Output the (X, Y) coordinate of the center of the cell containing the given text.  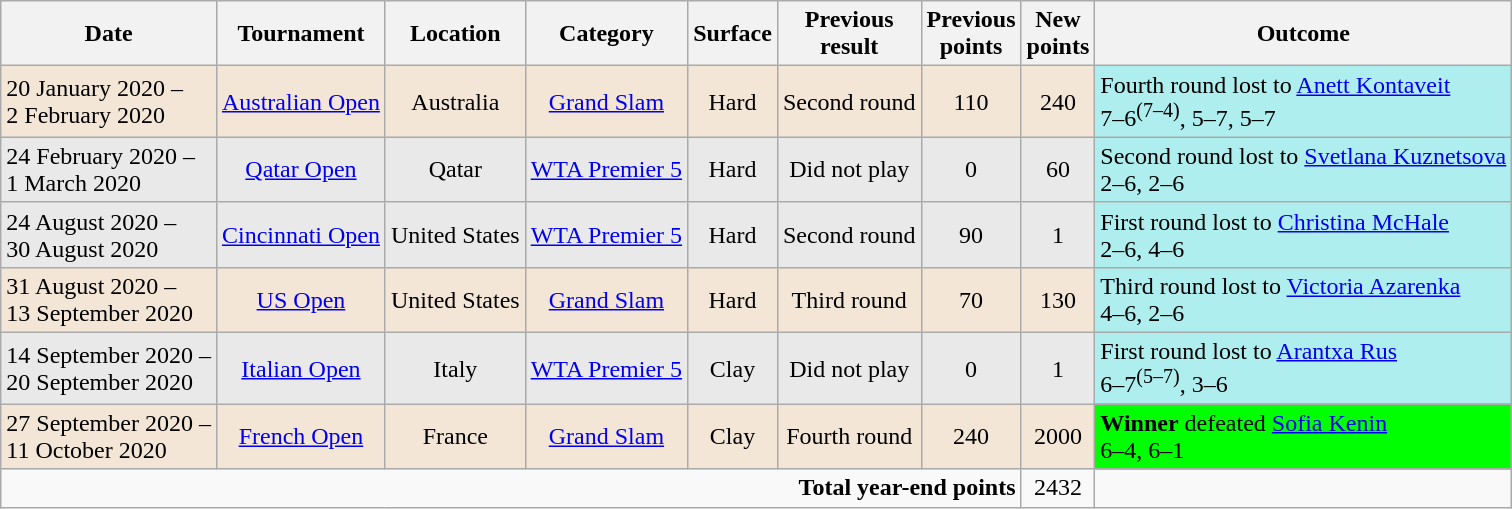
France (455, 436)
Australia (455, 102)
Surface (733, 34)
Cincinnati Open (300, 234)
Previousresult (849, 34)
Italy (455, 369)
Date (109, 34)
2432 (1058, 488)
70 (971, 300)
US Open (300, 300)
27 September 2020 –11 October 2020 (109, 436)
31 August 2020 –13 September 2020 (109, 300)
20 January 2020 –2 February 2020 (109, 102)
Winner defeated Sofia Kenin6–4, 6–1 (1304, 436)
90 (971, 234)
Category (606, 34)
Outcome (1304, 34)
Fourth round lost to Anett Kontaveit7–6(7–4), 5–7, 5–7 (1304, 102)
Second round lost to Svetlana Kuznetsova2–6, 2–6 (1304, 170)
Qatar (455, 170)
Third round (849, 300)
First round lost to Christina McHale2–6, 4–6 (1304, 234)
Italian Open (300, 369)
Fourth round (849, 436)
130 (1058, 300)
2000 (1058, 436)
14 September 2020 –20 September 2020 (109, 369)
Previouspoints (971, 34)
24 August 2020 –30 August 2020 (109, 234)
110 (971, 102)
Australian Open (300, 102)
24 February 2020 –1 March 2020 (109, 170)
60 (1058, 170)
Third round lost to Victoria Azarenka4–6, 2–6 (1304, 300)
Location (455, 34)
Total year-end points (511, 488)
First round lost to Arantxa Rus6–7(5–7), 3–6 (1304, 369)
French Open (300, 436)
Tournament (300, 34)
Newpoints (1058, 34)
Qatar Open (300, 170)
